Return the [x, y] coordinate for the center point of the cell that contains the specified text.  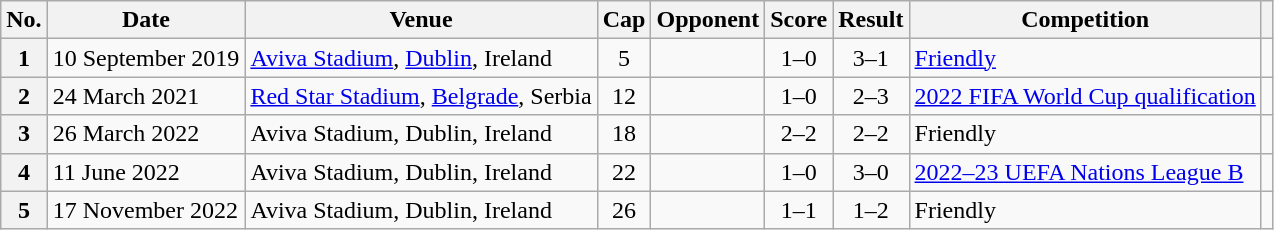
Result [871, 20]
2 [24, 96]
Score [799, 20]
4 [24, 172]
11 June 2022 [146, 172]
1–2 [871, 210]
1–1 [799, 210]
24 March 2021 [146, 96]
22 [624, 172]
Venue [421, 20]
17 November 2022 [146, 210]
10 September 2019 [146, 58]
26 March 2022 [146, 134]
3–0 [871, 172]
Competition [1085, 20]
2–3 [871, 96]
1 [24, 58]
2022–23 UEFA Nations League B [1085, 172]
12 [624, 96]
3 [24, 134]
Date [146, 20]
Opponent [708, 20]
26 [624, 210]
No. [24, 20]
3–1 [871, 58]
Cap [624, 20]
18 [624, 134]
Red Star Stadium, Belgrade, Serbia [421, 96]
2022 FIFA World Cup qualification [1085, 96]
